Return the (x, y) coordinate for the center point of the cell that contains the specified text.  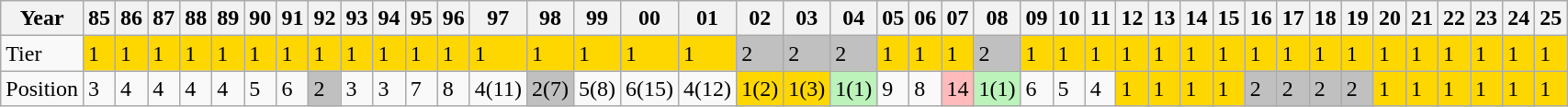
03 (807, 18)
08 (998, 18)
91 (292, 18)
Year (42, 18)
09 (1036, 18)
5(8) (597, 89)
01 (707, 18)
4(12) (707, 89)
06 (926, 18)
05 (893, 18)
90 (261, 18)
99 (597, 18)
11 (1100, 18)
07 (957, 18)
02 (761, 18)
25 (1551, 18)
2(7) (549, 89)
20 (1389, 18)
19 (1358, 18)
18 (1325, 18)
88 (197, 18)
15 (1229, 18)
23 (1486, 18)
13 (1165, 18)
10 (1069, 18)
Position (42, 89)
Tier (42, 53)
94 (389, 18)
1(3) (807, 89)
97 (498, 18)
22 (1453, 18)
21 (1422, 18)
87 (164, 18)
12 (1132, 18)
6(15) (650, 89)
04 (854, 18)
00 (650, 18)
9 (893, 89)
92 (325, 18)
17 (1293, 18)
95 (421, 18)
7 (421, 89)
1(2) (761, 89)
16 (1260, 18)
4(11) (498, 89)
85 (99, 18)
98 (549, 18)
96 (454, 18)
24 (1519, 18)
86 (132, 18)
93 (356, 18)
89 (228, 18)
